Scan for the cell matching the given text and deliver its [x, y] coordinate at center. 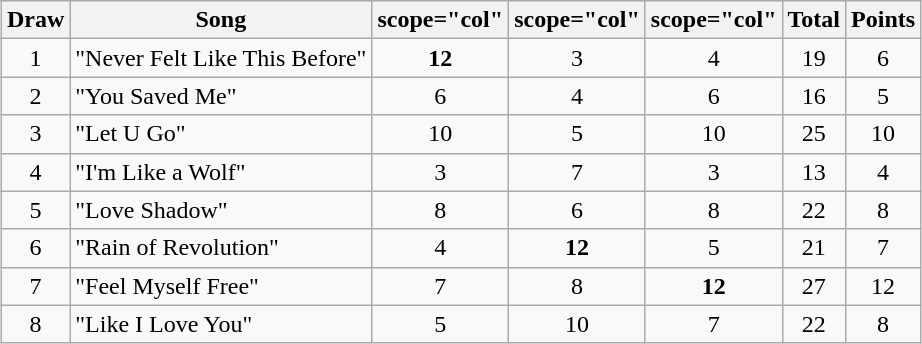
Draw [35, 20]
"Love Shadow" [221, 210]
Total [814, 20]
"Feel Myself Free" [221, 286]
"Like I Love You" [221, 324]
Points [884, 20]
Song [221, 20]
27 [814, 286]
25 [814, 134]
"Rain of Revolution" [221, 248]
1 [35, 58]
2 [35, 96]
21 [814, 248]
"You Saved Me" [221, 96]
16 [814, 96]
19 [814, 58]
"I'm Like a Wolf" [221, 172]
"Never Felt Like This Before" [221, 58]
"Let U Go" [221, 134]
13 [814, 172]
